From the cell containing the given text, extract its center point as (X, Y) coordinate. 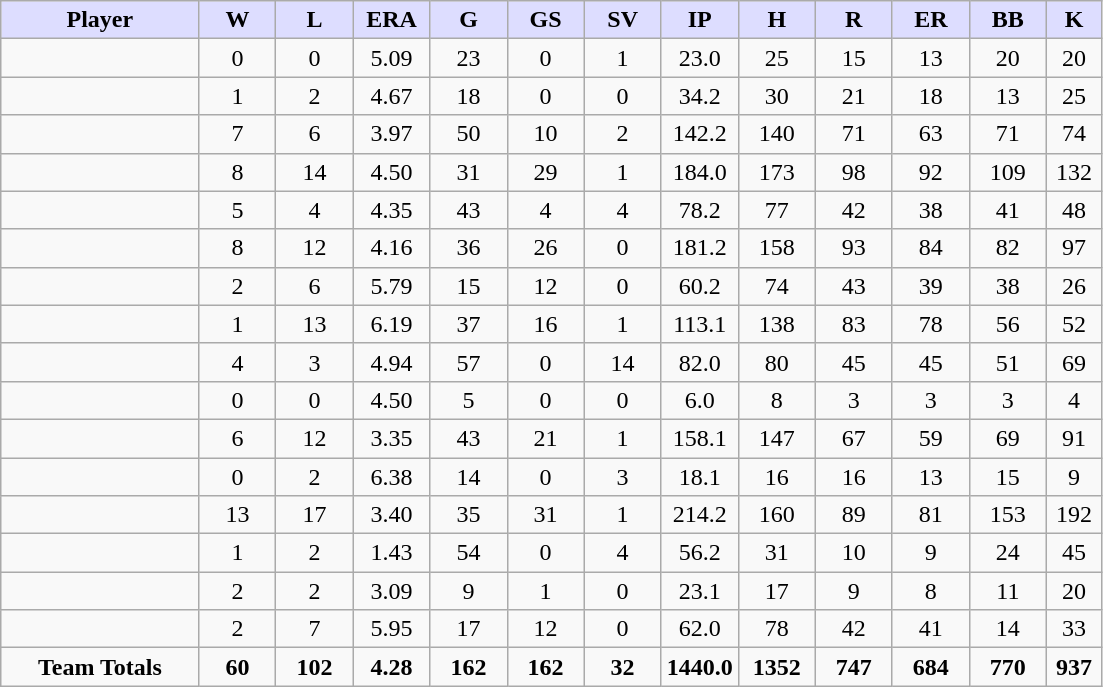
GS (546, 20)
92 (930, 172)
48 (1074, 210)
67 (854, 438)
937 (1074, 667)
91 (1074, 438)
L (314, 20)
89 (854, 515)
54 (468, 553)
60.2 (700, 286)
3.40 (392, 515)
62.0 (700, 629)
109 (1008, 172)
G (468, 20)
4.35 (392, 210)
5.79 (392, 286)
113.1 (700, 324)
140 (776, 134)
142.2 (700, 134)
5.95 (392, 629)
R (854, 20)
4.28 (392, 667)
ERA (392, 20)
ER (930, 20)
770 (1008, 667)
60 (238, 667)
102 (314, 667)
K (1074, 20)
35 (468, 515)
33 (1074, 629)
93 (854, 248)
32 (622, 667)
H (776, 20)
81 (930, 515)
29 (546, 172)
6.19 (392, 324)
30 (776, 96)
BB (1008, 20)
4.67 (392, 96)
158.1 (700, 438)
63 (930, 134)
57 (468, 362)
Team Totals (100, 667)
36 (468, 248)
24 (1008, 553)
160 (776, 515)
59 (930, 438)
3.35 (392, 438)
IP (700, 20)
23 (468, 58)
37 (468, 324)
4.16 (392, 248)
Player (100, 20)
6.38 (392, 477)
18.1 (700, 477)
3.09 (392, 591)
184.0 (700, 172)
56 (1008, 324)
1352 (776, 667)
23.1 (700, 591)
78.2 (700, 210)
56.2 (700, 553)
23.0 (700, 58)
34.2 (700, 96)
147 (776, 438)
6.0 (700, 400)
684 (930, 667)
77 (776, 210)
1440.0 (700, 667)
173 (776, 172)
82.0 (700, 362)
W (238, 20)
84 (930, 248)
39 (930, 286)
11 (1008, 591)
181.2 (700, 248)
1.43 (392, 553)
138 (776, 324)
50 (468, 134)
98 (854, 172)
80 (776, 362)
192 (1074, 515)
214.2 (700, 515)
83 (854, 324)
4.94 (392, 362)
132 (1074, 172)
747 (854, 667)
82 (1008, 248)
5.09 (392, 58)
153 (1008, 515)
97 (1074, 248)
158 (776, 248)
3.97 (392, 134)
SV (622, 20)
52 (1074, 324)
51 (1008, 362)
